Return [X, Y] of the center of cell containing provided text 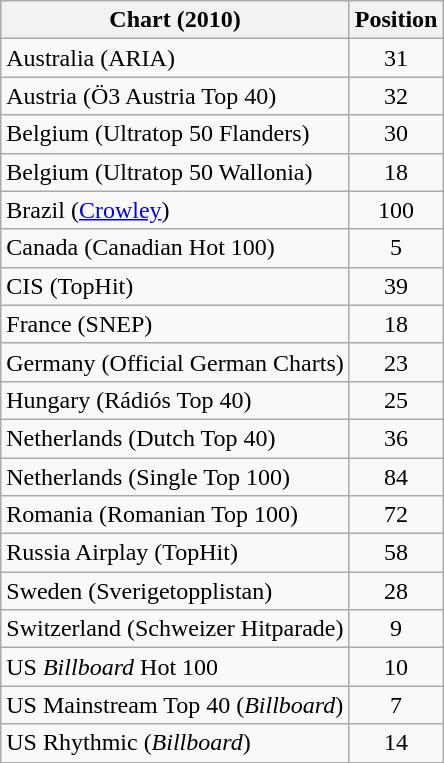
Russia Airplay (TopHit) [175, 553]
Netherlands (Single Top 100) [175, 477]
5 [396, 248]
Switzerland (Schweizer Hitparade) [175, 629]
Netherlands (Dutch Top 40) [175, 438]
7 [396, 705]
31 [396, 58]
France (SNEP) [175, 324]
Belgium (Ultratop 50 Wallonia) [175, 172]
CIS (TopHit) [175, 286]
Belgium (Ultratop 50 Flanders) [175, 134]
84 [396, 477]
58 [396, 553]
Germany (Official German Charts) [175, 362]
100 [396, 210]
10 [396, 667]
9 [396, 629]
28 [396, 591]
Position [396, 20]
25 [396, 400]
Chart (2010) [175, 20]
US Billboard Hot 100 [175, 667]
Australia (ARIA) [175, 58]
14 [396, 743]
32 [396, 96]
Hungary (Rádiós Top 40) [175, 400]
Brazil (Crowley) [175, 210]
Sweden (Sverigetopplistan) [175, 591]
Canada (Canadian Hot 100) [175, 248]
30 [396, 134]
23 [396, 362]
72 [396, 515]
Austria (Ö3 Austria Top 40) [175, 96]
39 [396, 286]
US Rhythmic (Billboard) [175, 743]
36 [396, 438]
US Mainstream Top 40 (Billboard) [175, 705]
Romania (Romanian Top 100) [175, 515]
